Extract the [x, y] coordinate from the center of the cell holding the provided text.  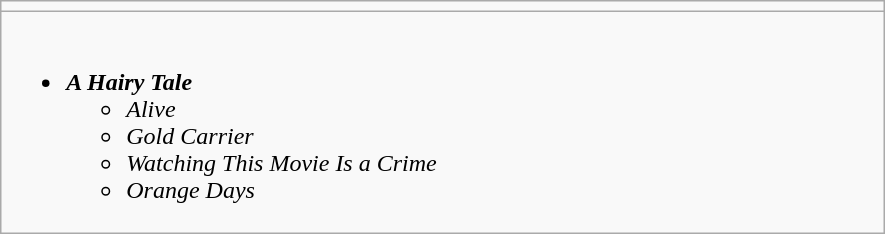
A Hairy TaleAliveGold CarrierWatching This Movie Is a CrimeOrange Days [442, 122]
